Identify which cell holds the provided text, then report its [x, y] central coordinate. 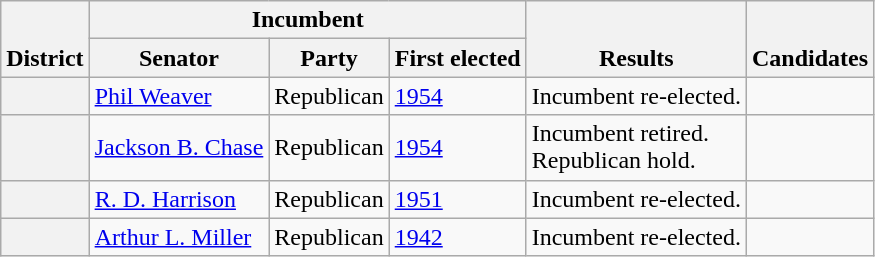
Candidates [810, 39]
Arthur L. Miller [179, 237]
Incumbent [308, 20]
Jackson B. Chase [179, 148]
Party [329, 58]
First elected [458, 58]
District [45, 39]
Senator [179, 58]
R. D. Harrison [179, 199]
1951 [458, 199]
1942 [458, 237]
Incumbent retired.Republican hold. [636, 148]
Results [636, 39]
Phil Weaver [179, 96]
